Find where the given text appears and provide that cell's center as [X, Y] coordinate. 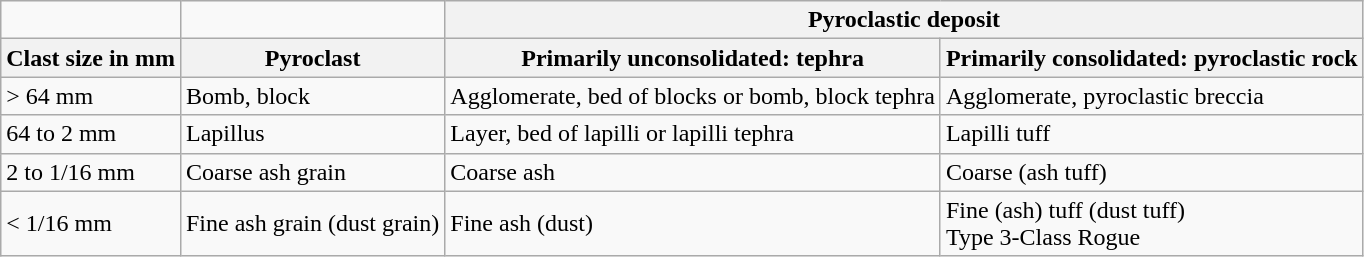
Lapillus [312, 134]
Clast size in mm [91, 58]
64 to 2 mm [91, 134]
Bomb, block [312, 96]
< 1/16 mm [91, 224]
Pyroclastic deposit [904, 20]
Fine ash grain (dust grain) [312, 224]
Lapilli tuff [1152, 134]
Primarily unconsolidated: tephra [693, 58]
Agglomerate, pyroclastic breccia [1152, 96]
> 64 mm [91, 96]
2 to 1/16 mm [91, 172]
Coarse ash grain [312, 172]
Pyroclast [312, 58]
Coarse ash [693, 172]
Layer, bed of lapilli or lapilli tephra [693, 134]
Coarse (ash tuff) [1152, 172]
Fine (ash) tuff (dust tuff)Type 3-Class Rogue [1152, 224]
Fine ash (dust) [693, 224]
Primarily consolidated: pyroclastic rock [1152, 58]
Agglomerate, bed of blocks or bomb, block tephra [693, 96]
